Scan for the cell matching the given text and deliver its (X, Y) coordinate at center. 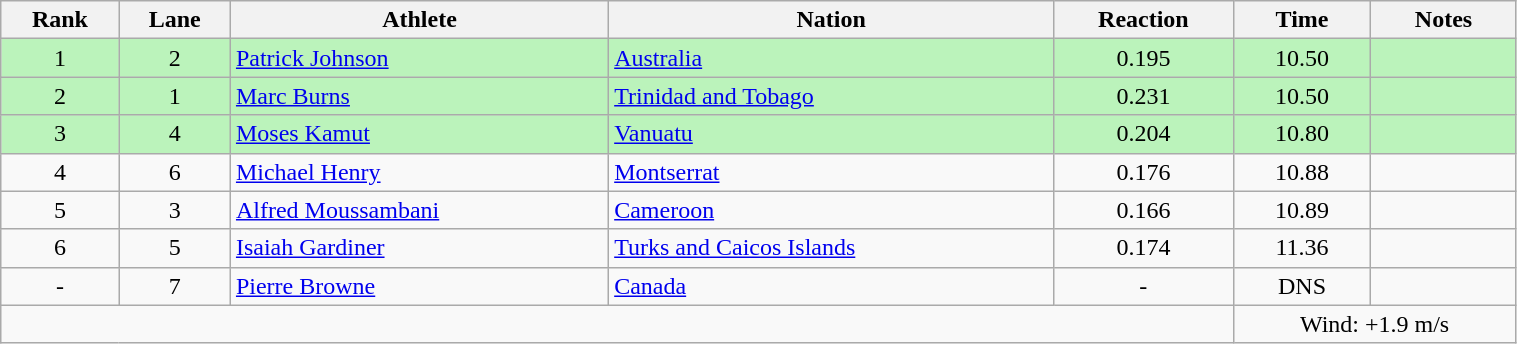
Australia (832, 58)
Athlete (419, 20)
10.88 (1302, 172)
Rank (60, 20)
Notes (1444, 20)
Michael Henry (419, 172)
0.174 (1144, 248)
Montserrat (832, 172)
Moses Kamut (419, 134)
0.195 (1144, 58)
11.36 (1302, 248)
Vanuatu (832, 134)
0.231 (1144, 96)
Isaiah Gardiner (419, 248)
Time (1302, 20)
0.176 (1144, 172)
0.204 (1144, 134)
Reaction (1144, 20)
Lane (174, 20)
Canada (832, 286)
Wind: +1.9 m/s (1374, 324)
Marc Burns (419, 96)
10.89 (1302, 210)
DNS (1302, 286)
10.80 (1302, 134)
Cameroon (832, 210)
7 (174, 286)
Trinidad and Tobago (832, 96)
Alfred Moussambani (419, 210)
Turks and Caicos Islands (832, 248)
Patrick Johnson (419, 58)
0.166 (1144, 210)
Nation (832, 20)
Pierre Browne (419, 286)
